Pinpoint the cell where the given text exists, returning its (x, y) midpoint coordinate. 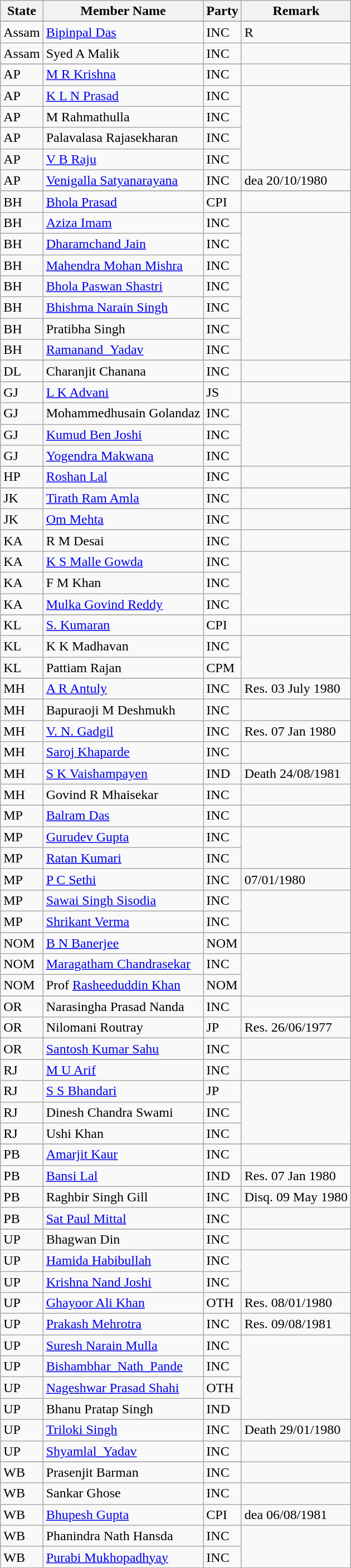
Bishambhar_Nath_Pande (123, 1367)
DL (22, 371)
Maragatham Chandrasekar (123, 964)
Pattiam Rajan (123, 668)
Res. 26/06/1977 (296, 1028)
Govind R Mhaisekar (123, 795)
Bhishma Narain Singh (123, 308)
Tirath Ram Amla (123, 498)
Amarjit Kaur (123, 1155)
Bhola Paswan Shastri (123, 287)
M U Arif (123, 1070)
Suresh Narain Mulla (123, 1345)
Bhanu Pratap Singh (123, 1409)
Prof Rasheeduddin Khan (123, 985)
Ghayoor Ali Khan (123, 1303)
R (296, 32)
Nilomani Routray (123, 1028)
K K Madhavan (123, 647)
Res. 08/01/1980 (296, 1303)
Santosh Kumar Sahu (123, 1049)
S S Bhandari (123, 1091)
Bhola Prasad (123, 201)
JS (222, 392)
Dinesh Chandra Swami (123, 1112)
Om Mehta (123, 519)
Raghbir Singh Gill (123, 1197)
Saroj Khaparde (123, 752)
Prasenjit Barman (123, 1472)
HP (22, 477)
A R Antuly (123, 689)
Sankar Ghose (123, 1493)
Balram Das (123, 816)
CPM (222, 668)
Bhagwan Din (123, 1239)
Phanindra Nath Hansda (123, 1536)
Mohammedhusain Golandaz (123, 413)
Yogendra Makwana (123, 456)
K L N Prasad (123, 96)
Mulka Govind Reddy (123, 604)
Dharamchand Jain (123, 244)
Shrikant Verma (123, 921)
M Rahmathulla (123, 117)
Mahendra Mohan Mishra (123, 265)
Party (222, 11)
B N Banerjee (123, 943)
Death 24/08/1981 (296, 773)
Member Name (123, 11)
Ratan Kumari (123, 858)
Prakash Mehrotra (123, 1324)
Ushi Khan (123, 1133)
Narasingha Prasad Nanda (123, 1007)
Bipinpal Das (123, 32)
Nageshwar Prasad Shahi (123, 1388)
Purabi Mukhopadhyay (123, 1557)
Krishna Nand Joshi (123, 1281)
Bapuraoji M Deshmukh (123, 710)
P C Sethi (123, 879)
Venigalla Satyanarayana (123, 180)
Kumud Ben Joshi (123, 435)
Remark (296, 11)
R M Desai (123, 540)
Syed A Malik (123, 53)
Sawai Singh Sisodia (123, 900)
Charanjit Chanana (123, 371)
Death 29/01/1980 (296, 1430)
dea 06/08/1981 (296, 1515)
Pratibha Singh (123, 329)
S. Kumaran (123, 625)
L K Advani (123, 392)
Ramanand_Yadav (123, 350)
Triloki Singh (123, 1430)
M R Krishna (123, 75)
Res. 03 July 1980 (296, 689)
Shyamlal_Yadav (123, 1451)
Bansi Lal (123, 1176)
Sat Paul Mittal (123, 1218)
Roshan Lal (123, 477)
Bhupesh Gupta (123, 1515)
Hamida Habibullah (123, 1260)
dea 20/10/1980 (296, 180)
Palavalasa Rajasekharan (123, 138)
V B Raju (123, 159)
F M Khan (123, 583)
Res. 09/08/1981 (296, 1324)
Aziza Imam (123, 223)
07/01/1980 (296, 879)
V. N. Gadgil (123, 731)
Gurudev Gupta (123, 837)
Disq. 09 May 1980 (296, 1197)
S K Vaishampayen (123, 773)
State (22, 11)
K S Malle Gowda (123, 561)
